Return (x, y) of the center of cell containing provided text 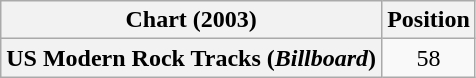
US Modern Rock Tracks (Billboard) (192, 58)
Chart (2003) (192, 20)
Position (429, 20)
58 (429, 58)
